From the cell containing the given text, extract its center point as [x, y] coordinate. 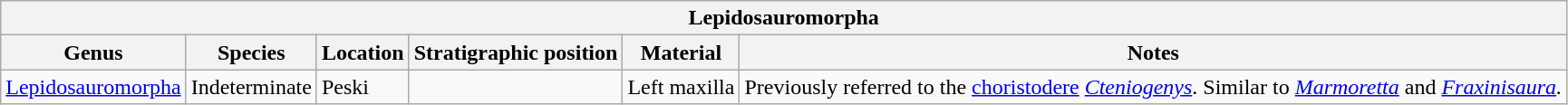
Notes [1153, 52]
Species [251, 52]
Stratigraphic position [516, 52]
Genus [93, 52]
Indeterminate [251, 87]
Location [363, 52]
Previously referred to the choristodere Cteniogenys. Similar to Marmoretta and Fraxinisaura. [1153, 87]
Left maxilla [682, 87]
Peski [363, 87]
Material [682, 52]
